Search for the cell housing the specified text and yield its (x, y) center coordinate. 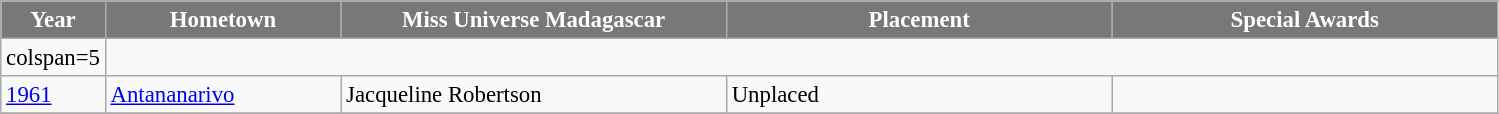
Jacqueline Robertson (534, 95)
Special Awards (1305, 20)
Miss Universe Madagascar (534, 20)
Year (53, 20)
Unplaced (919, 95)
Antananarivo (223, 95)
1961 (53, 95)
Hometown (223, 20)
colspan=5 (53, 58)
Placement (919, 20)
